Pinpoint the cell where the given text exists, returning its [x, y] midpoint coordinate. 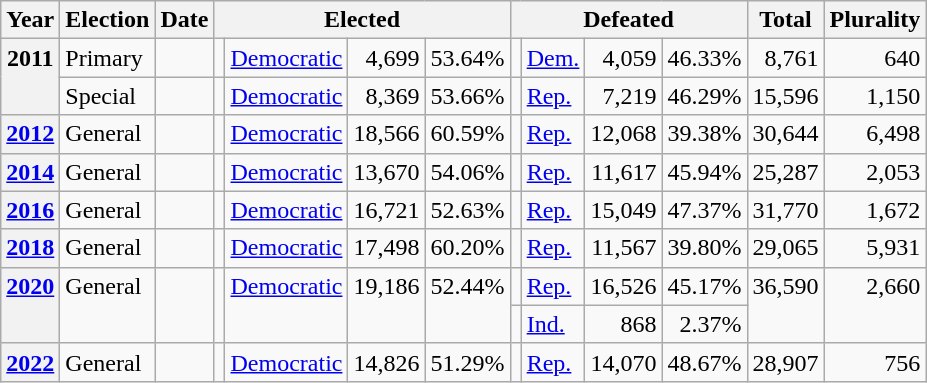
Date [184, 20]
25,287 [786, 172]
Election [108, 20]
18,566 [386, 134]
2018 [30, 248]
13,670 [386, 172]
53.66% [468, 96]
52.44% [468, 305]
48.67% [704, 362]
39.80% [704, 248]
47.37% [704, 210]
1,150 [875, 96]
28,907 [786, 362]
17,498 [386, 248]
31,770 [786, 210]
4,059 [624, 58]
Elected [362, 20]
Plurality [875, 20]
Primary [108, 58]
60.59% [468, 134]
11,567 [624, 248]
Special [108, 96]
8,761 [786, 58]
8,369 [386, 96]
16,526 [624, 286]
Ind. [553, 324]
Total [786, 20]
60.20% [468, 248]
5,931 [875, 248]
15,596 [786, 96]
51.29% [468, 362]
54.06% [468, 172]
46.33% [704, 58]
1,672 [875, 210]
640 [875, 58]
16,721 [386, 210]
2,660 [875, 305]
Year [30, 20]
7,219 [624, 96]
Dem. [553, 58]
19,186 [386, 305]
36,590 [786, 305]
2014 [30, 172]
12,068 [624, 134]
Defeated [628, 20]
30,644 [786, 134]
2012 [30, 134]
2011 [30, 77]
756 [875, 362]
2.37% [704, 324]
15,049 [624, 210]
29,065 [786, 248]
53.64% [468, 58]
2,053 [875, 172]
11,617 [624, 172]
39.38% [704, 134]
46.29% [704, 96]
45.17% [704, 286]
14,826 [386, 362]
2020 [30, 305]
868 [624, 324]
45.94% [704, 172]
2016 [30, 210]
4,699 [386, 58]
6,498 [875, 134]
2022 [30, 362]
52.63% [468, 210]
14,070 [624, 362]
